Detect which cell encompasses the target text, then output its (x, y) center coordinate. 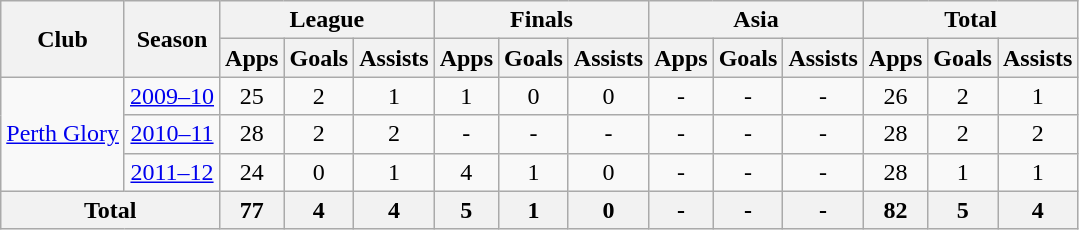
25 (252, 96)
2009–10 (172, 96)
2010–11 (172, 134)
Season (172, 39)
24 (252, 172)
2011–12 (172, 172)
82 (895, 210)
77 (252, 210)
Club (63, 39)
Finals (542, 20)
League (328, 20)
Asia (756, 20)
26 (895, 96)
Perth Glory (63, 134)
